Provide the [x, y] coordinate of the cell's center where the given text is located.  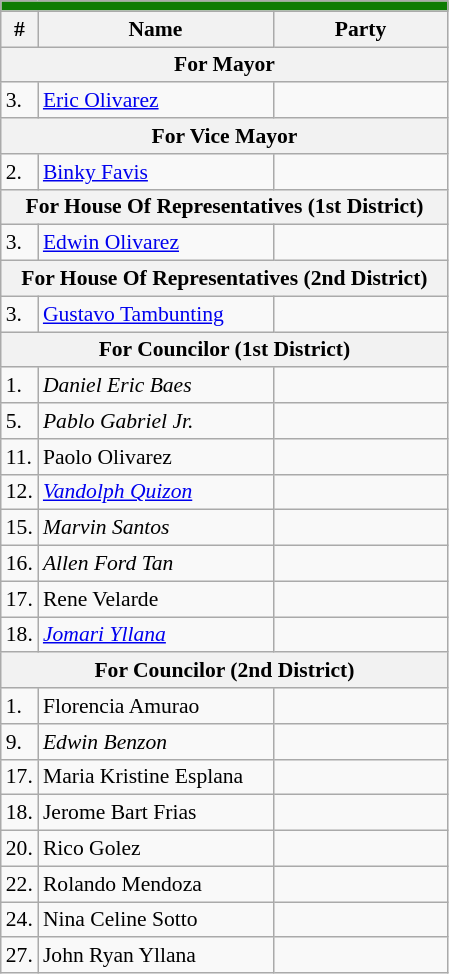
12. [20, 492]
Eric Olivarez [156, 101]
Name [156, 29]
15. [20, 528]
Rico Golez [156, 849]
Maria Kristine Esplana [156, 777]
27. [20, 956]
Gustavo Tambunting [156, 314]
For Mayor [224, 65]
Edwin Benzon [156, 742]
Vandolph Quizon [156, 492]
For Councilor (2nd District) [224, 671]
Paolo Olivarez [156, 457]
Pablo Gabriel Jr. [156, 421]
Allen Ford Tan [156, 564]
20. [20, 849]
John Ryan Yllana [156, 956]
9. [20, 742]
22. [20, 884]
11. [20, 457]
Nina Celine Sotto [156, 920]
Marvin Santos [156, 528]
For House Of Representatives (2nd District) [224, 279]
Jerome Bart Frias [156, 813]
2. [20, 172]
For Vice Mayor [224, 136]
Binky Favis [156, 172]
Party [360, 29]
Rolando Mendoza [156, 884]
Edwin Olivarez [156, 243]
Florencia Amurao [156, 706]
Daniel Eric Baes [156, 386]
Jomari Yllana [156, 635]
For House Of Representatives (1st District) [224, 207]
5. [20, 421]
24. [20, 920]
For Councilor (1st District) [224, 350]
16. [20, 564]
Rene Velarde [156, 599]
# [20, 29]
